Find where the given text appears and provide that cell's center as (x, y) coordinate. 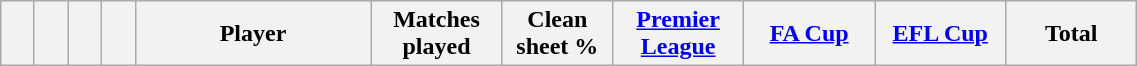
FA Cup (810, 34)
Clean sheet % (558, 34)
Total (1072, 34)
Premier League (678, 34)
EFL Cup (940, 34)
Matches played (436, 34)
Player (253, 34)
